For the text-containing cell, return its midpoint in (x, y) coordinate format. 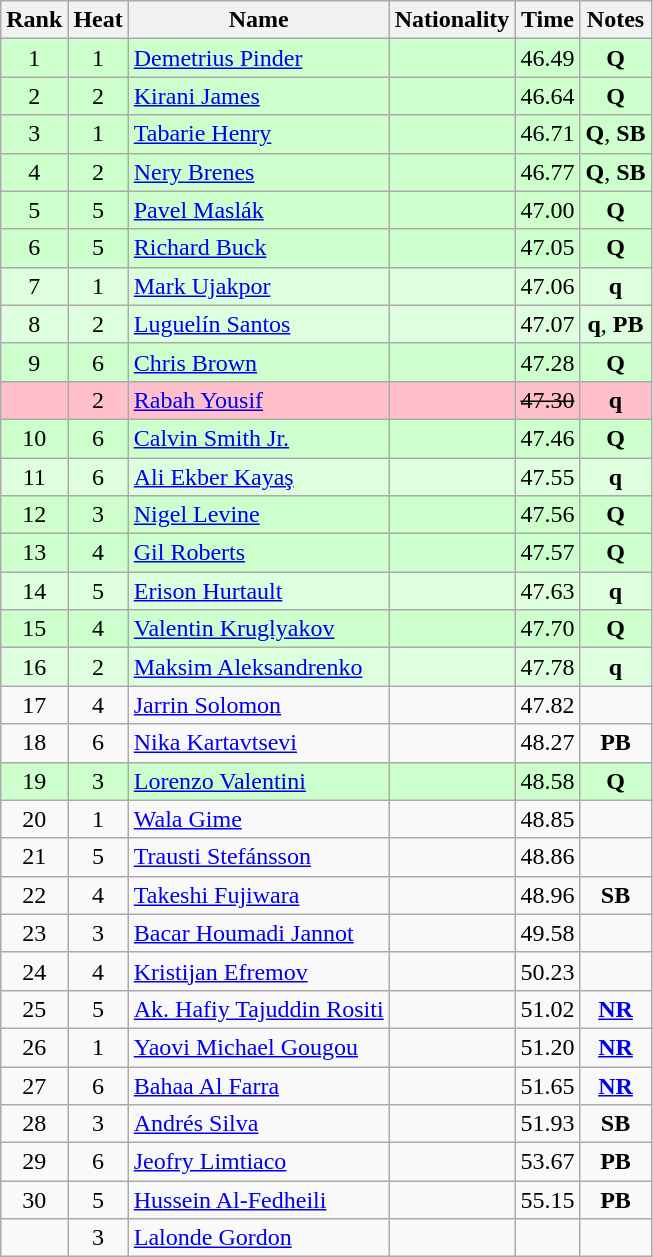
26 (34, 1047)
Nery Brenes (258, 172)
47.82 (548, 705)
53.67 (548, 1162)
Calvin Smith Jr. (258, 438)
47.70 (548, 629)
47.78 (548, 667)
55.15 (548, 1200)
Heat (98, 20)
47.56 (548, 515)
12 (34, 515)
Maksim Aleksandrenko (258, 667)
Kirani James (258, 96)
17 (34, 705)
Andrés Silva (258, 1124)
Bahaa Al Farra (258, 1085)
47.63 (548, 591)
Demetrius Pinder (258, 58)
47.06 (548, 286)
Name (258, 20)
47.07 (548, 324)
27 (34, 1085)
46.77 (548, 172)
Jarrin Solomon (258, 705)
49.58 (548, 933)
13 (34, 553)
Richard Buck (258, 248)
Pavel Maslák (258, 210)
50.23 (548, 971)
51.93 (548, 1124)
Valentin Kruglyakov (258, 629)
51.20 (548, 1047)
Rank (34, 20)
11 (34, 477)
Jeofry Limtiaco (258, 1162)
Nigel Levine (258, 515)
47.28 (548, 362)
Rabah Yousif (258, 400)
51.02 (548, 1009)
Ali Ekber Kayaş (258, 477)
46.64 (548, 96)
14 (34, 591)
20 (34, 819)
Notes (616, 20)
Takeshi Fujiwara (258, 895)
18 (34, 743)
46.49 (548, 58)
Yaovi Michael Gougou (258, 1047)
Wala Gime (258, 819)
30 (34, 1200)
Luguelín Santos (258, 324)
47.55 (548, 477)
9 (34, 362)
Nika Kartavtsevi (258, 743)
Bacar Houmadi Jannot (258, 933)
19 (34, 781)
47.05 (548, 248)
q, PB (616, 324)
Ak. Hafiy Tajuddin Rositi (258, 1009)
21 (34, 857)
47.57 (548, 553)
Hussein Al-Fedheili (258, 1200)
28 (34, 1124)
8 (34, 324)
Kristijan Efremov (258, 971)
16 (34, 667)
48.58 (548, 781)
51.65 (548, 1085)
Mark Ujakpor (258, 286)
10 (34, 438)
48.85 (548, 819)
47.30 (548, 400)
Trausti Stefánsson (258, 857)
Tabarie Henry (258, 134)
Gil Roberts (258, 553)
47.46 (548, 438)
48.27 (548, 743)
15 (34, 629)
29 (34, 1162)
Chris Brown (258, 362)
48.96 (548, 895)
23 (34, 933)
22 (34, 895)
24 (34, 971)
46.71 (548, 134)
Nationality (452, 20)
7 (34, 286)
Lorenzo Valentini (258, 781)
Lalonde Gordon (258, 1238)
48.86 (548, 857)
47.00 (548, 210)
Time (548, 20)
25 (34, 1009)
Erison Hurtault (258, 591)
